Identify which cell holds the provided text, then report its (X, Y) central coordinate. 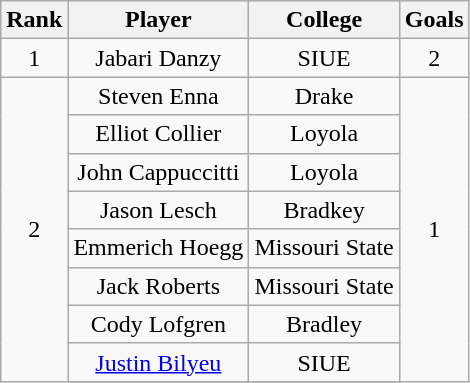
John Cappuccitti (158, 172)
Player (158, 20)
Elliot Collier (158, 134)
Justin Bilyeu (158, 362)
Jabari Danzy (158, 58)
Jack Roberts (158, 286)
Cody Lofgren (158, 324)
College (324, 20)
Steven Enna (158, 96)
Emmerich Hoegg (158, 248)
Jason Lesch (158, 210)
Goals (434, 20)
Bradkey (324, 210)
Drake (324, 96)
Bradley (324, 324)
Rank (34, 20)
